Locate the cell with the specified text and output its [X, Y] center coordinate. 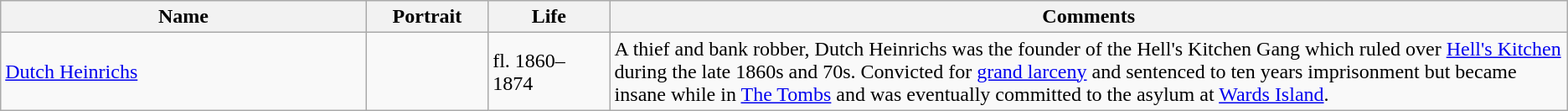
Life [549, 17]
Portrait [427, 17]
Name [183, 17]
fl. 1860–1874 [549, 71]
Dutch Heinrichs [183, 71]
Comments [1089, 17]
